Return the [X, Y] coordinate for the center point of the cell that contains the specified text.  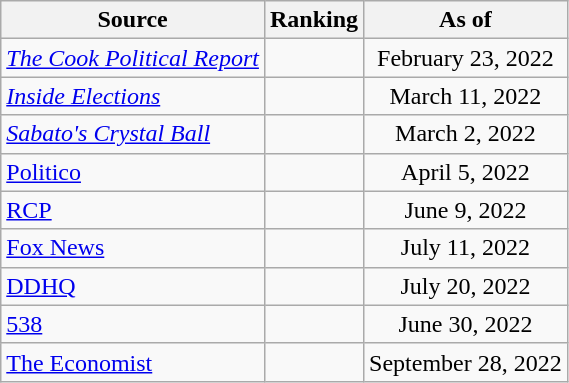
April 5, 2022 [466, 172]
Fox News [133, 248]
June 9, 2022 [466, 210]
Sabato's Crystal Ball [133, 134]
538 [133, 324]
DDHQ [133, 286]
February 23, 2022 [466, 58]
March 2, 2022 [466, 134]
Politico [133, 172]
July 20, 2022 [466, 286]
The Cook Political Report [133, 58]
September 28, 2022 [466, 362]
June 30, 2022 [466, 324]
Source [133, 20]
July 11, 2022 [466, 248]
March 11, 2022 [466, 96]
Inside Elections [133, 96]
RCP [133, 210]
Ranking [314, 20]
The Economist [133, 362]
As of [466, 20]
